Locate the cell with the specified text and output its [x, y] center coordinate. 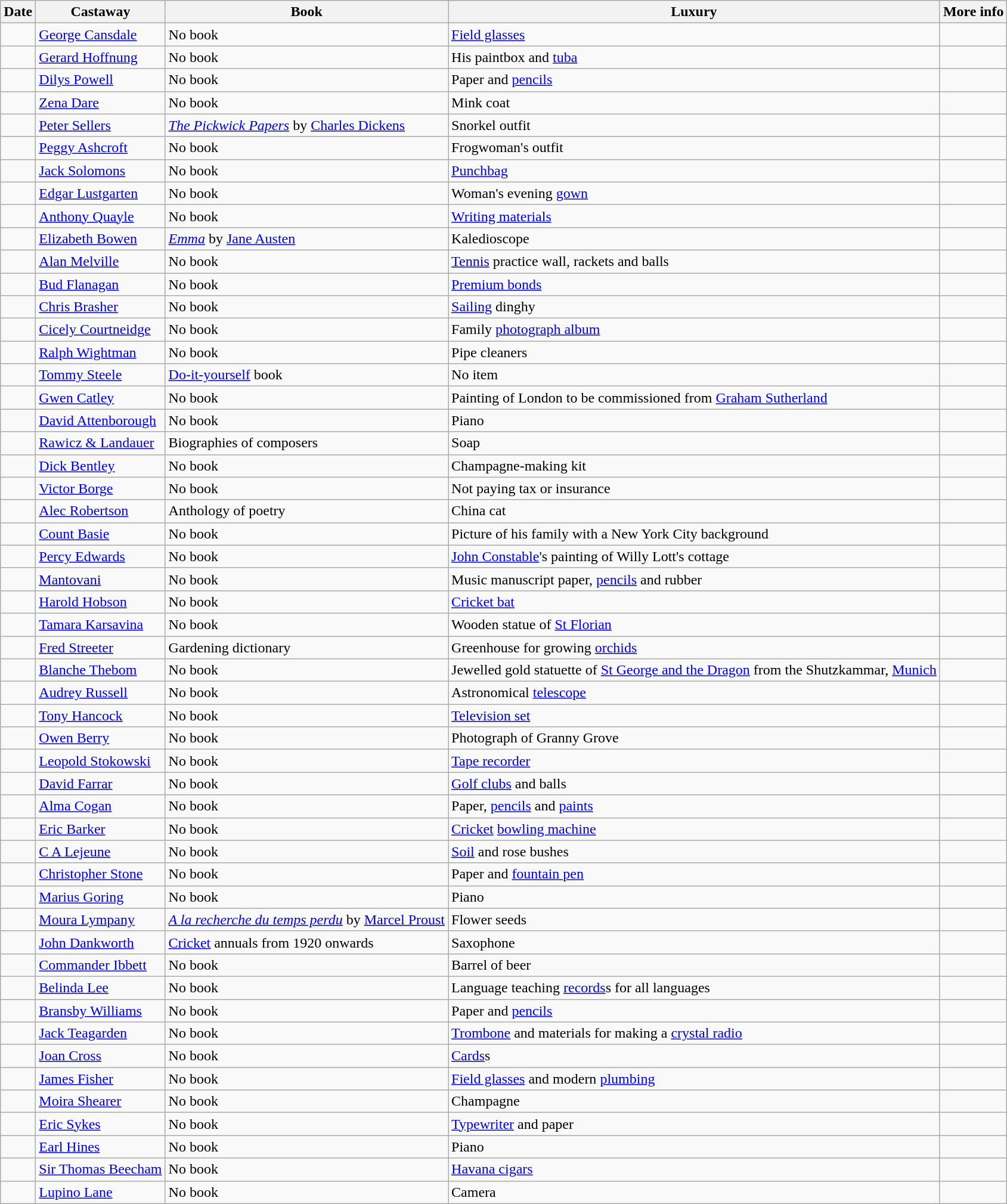
Gerard Hoffnung [100, 57]
Emma by Jane Austen [306, 239]
Count Basie [100, 534]
Tennis practice wall, rackets and balls [694, 261]
Photograph of Granny Grove [694, 738]
Commander Ibbett [100, 965]
A la recherche du temps perdu by Marcel Proust [306, 920]
Soil and rose bushes [694, 852]
Writing materials [694, 216]
Eric Barker [100, 829]
Jack Teagarden [100, 1033]
John Dankworth [100, 942]
Field glasses and modern plumbing [694, 1079]
Punchbag [694, 171]
Owen Berry [100, 738]
Anthony Quayle [100, 216]
Rawicz & Landauer [100, 443]
Wooden statue of St Florian [694, 624]
Do-it-yourself book [306, 375]
Astronomical telescope [694, 693]
Anthology of poetry [306, 511]
Audrey Russell [100, 693]
Premium bonds [694, 284]
Not paying tax or insurance [694, 488]
Eric Sykes [100, 1124]
Golf clubs and balls [694, 784]
John Constable's painting of Willy Lott's cottage [694, 556]
Luxury [694, 12]
Barrel of beer [694, 965]
Field glasses [694, 35]
Tape recorder [694, 761]
Joan Cross [100, 1056]
Zena Dare [100, 103]
Alan Melville [100, 261]
Cricket bat [694, 602]
Edgar Lustgarten [100, 193]
Soap [694, 443]
Tommy Steele [100, 375]
Harold Hobson [100, 602]
Sir Thomas Beecham [100, 1169]
Camera [694, 1192]
Bud Flanagan [100, 284]
Bransby Williams [100, 1011]
Painting of London to be commissioned from Graham Sutherland [694, 398]
Flower seeds [694, 920]
Earl Hines [100, 1147]
Gardening dictionary [306, 647]
Biographies of composers [306, 443]
Sailing dinghy [694, 307]
Champagne-making kit [694, 466]
Snorkel outfit [694, 125]
Pipe cleaners [694, 352]
Cricket bowling machine [694, 829]
Leopold Stokowski [100, 761]
Tony Hancock [100, 716]
Moira Shearer [100, 1101]
Tamara Karsavina [100, 624]
Jack Solomons [100, 171]
Peter Sellers [100, 125]
Marius Goring [100, 897]
Greenhouse for growing orchids [694, 647]
Mink coat [694, 103]
Television set [694, 716]
Elizabeth Bowen [100, 239]
Frogwoman's outfit [694, 148]
Saxophone [694, 942]
Blanche Thebom [100, 670]
His paintbox and tuba [694, 57]
Chris Brasher [100, 307]
Cricket annuals from 1920 onwards [306, 942]
James Fisher [100, 1079]
George Cansdale [100, 35]
More info [973, 12]
Music manuscript paper, pencils and rubber [694, 579]
Moura Lympany [100, 920]
Typewriter and paper [694, 1124]
Book [306, 12]
Paper, pencils and paints [694, 806]
Victor Borge [100, 488]
Percy Edwards [100, 556]
Paper and fountain pen [694, 874]
Language teaching recordss for all languages [694, 988]
Fred Streeter [100, 647]
China cat [694, 511]
Kaledioscope [694, 239]
Dick Bentley [100, 466]
Cicely Courtneidge [100, 330]
Belinda Lee [100, 988]
Champagne [694, 1101]
Lupino Lane [100, 1192]
Picture of his family with a New York City background [694, 534]
Family photograph album [694, 330]
The Pickwick Papers by Charles Dickens [306, 125]
Dilys Powell [100, 80]
No item [694, 375]
Jewelled gold statuette of St George and the Dragon from the Shutzkammar, Munich [694, 670]
Gwen Catley [100, 398]
David Farrar [100, 784]
Ralph Wightman [100, 352]
Castaway [100, 12]
Date [18, 12]
Woman's evening gown [694, 193]
Christopher Stone [100, 874]
Cardss [694, 1056]
C A Lejeune [100, 852]
Alma Cogan [100, 806]
David Attenborough [100, 420]
Mantovani [100, 579]
Peggy Ashcroft [100, 148]
Trombone and materials for making a crystal radio [694, 1033]
Havana cigars [694, 1169]
Alec Robertson [100, 511]
